For the text-containing cell, return its midpoint in [X, Y] coordinate format. 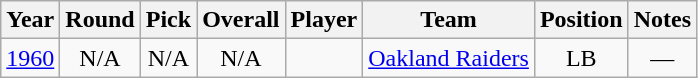
Round [100, 20]
Position [581, 20]
Oakland Raiders [449, 58]
Team [449, 20]
— [662, 58]
1960 [30, 58]
Player [324, 20]
Year [30, 20]
Pick [168, 20]
LB [581, 58]
Notes [662, 20]
Overall [241, 20]
